Capture the cell that displays the provided text and extract its (X, Y) central coordinate. 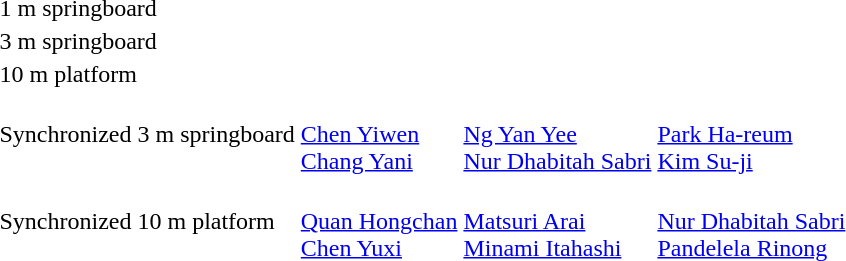
Chen YiwenChang Yani (379, 134)
Ng Yan YeeNur Dhabitah Sabri (558, 134)
